Detect which cell encompasses the target text, then output its (X, Y) center coordinate. 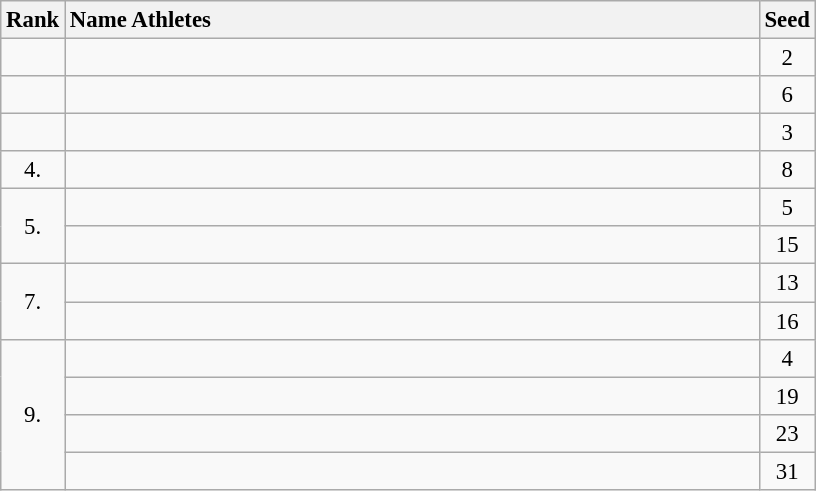
7. (33, 302)
Rank (33, 20)
3 (787, 133)
16 (787, 321)
6 (787, 95)
19 (787, 396)
9. (33, 414)
31 (787, 471)
13 (787, 283)
5. (33, 226)
5 (787, 208)
23 (787, 433)
4. (33, 170)
15 (787, 245)
2 (787, 58)
4 (787, 358)
Name Athletes (412, 20)
8 (787, 170)
Seed (787, 20)
